Capture the cell that displays the provided text and extract its (x, y) central coordinate. 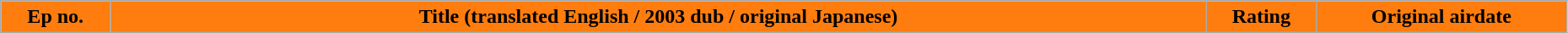
Ep no. (56, 17)
Rating (1261, 17)
Title (translated English / 2003 dub / original Japanese) (659, 17)
Original airdate (1441, 17)
